Search for the cell housing the specified text and yield its [X, Y] center coordinate. 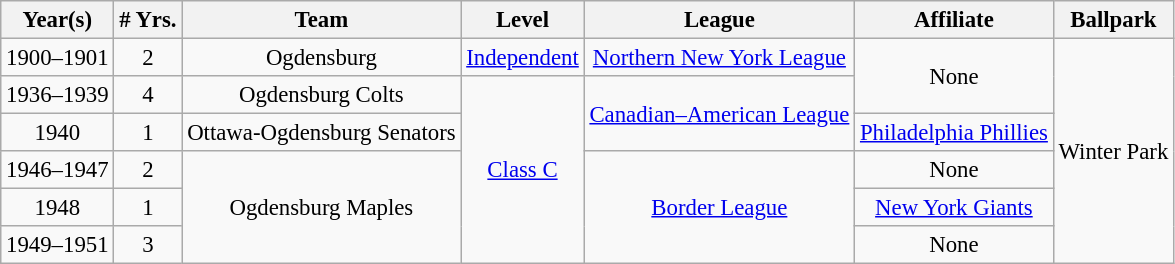
1936–1939 [58, 95]
Philadelphia Phillies [954, 133]
Ottawa-Ogdensburg Senators [322, 133]
Ogdensburg [322, 58]
Year(s) [58, 20]
Affiliate [954, 20]
# Yrs. [148, 20]
Ogdensburg Colts [322, 95]
Border League [720, 208]
Ogdensburg Maples [322, 208]
1946–1947 [58, 170]
Independent [522, 58]
Team [322, 20]
1948 [58, 208]
1900–1901 [58, 58]
Ballpark [1113, 20]
4 [148, 95]
League [720, 20]
1949–1951 [58, 245]
3 [148, 245]
Level [522, 20]
New York Giants [954, 208]
1940 [58, 133]
Canadian–American League [720, 114]
Northern New York League [720, 58]
Class C [522, 170]
